For the text-containing cell, return its midpoint in (x, y) coordinate format. 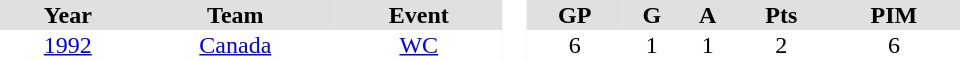
WC (419, 45)
Team (236, 15)
GP (574, 15)
1992 (68, 45)
PIM (894, 15)
2 (782, 45)
Event (419, 15)
A (708, 15)
G (652, 15)
Year (68, 15)
Pts (782, 15)
Canada (236, 45)
